Identify which cell holds the provided text, then report its (X, Y) central coordinate. 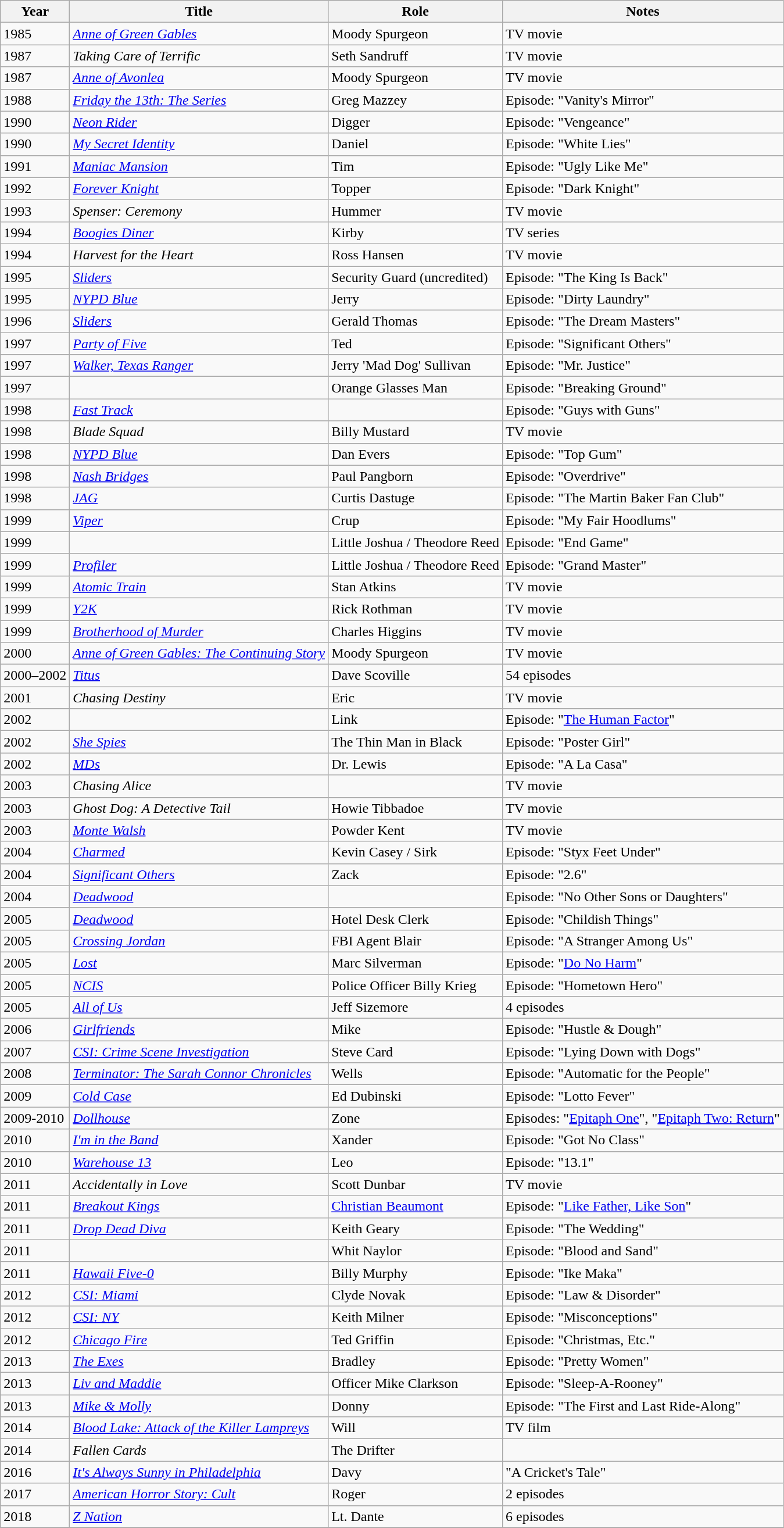
MDs (199, 764)
Will (416, 1428)
Neon Rider (199, 122)
I'm in the Band (199, 1140)
Episode: "Hustle & Dough" (643, 1030)
Episode: "Poster Girl" (643, 742)
Episode: "Overdrive" (643, 476)
Episode: "Lying Down with Dogs" (643, 1052)
Blood Lake: Attack of the Killer Lampreys (199, 1428)
FBI Agent Blair (416, 941)
Anne of Green Gables (199, 34)
Police Officer Billy Krieg (416, 986)
Jeff Sizemore (416, 1008)
2018 (35, 1516)
2008 (35, 1074)
Brotherhood of Murder (199, 631)
Episode: "Like Father, Like Son" (643, 1206)
Harvest for the Heart (199, 255)
Seth Sandruff (416, 56)
Episode: "Law & Disorder" (643, 1295)
Boogies Diner (199, 233)
Episode: "Grand Master" (643, 565)
CSI: Crime Scene Investigation (199, 1052)
Curtis Dastuge (416, 498)
2 episodes (643, 1494)
Dr. Lewis (416, 764)
2000 (35, 654)
Paul Pangborn (416, 476)
TV series (643, 233)
Taking Care of Terrific (199, 56)
Title (199, 12)
Lost (199, 963)
Kevin Casey / Sirk (416, 852)
Dave Scoville (416, 676)
2009-2010 (35, 1118)
Episodes: "Epitaph One", "Epitaph Two: Return" (643, 1118)
2007 (35, 1052)
Zone (416, 1118)
Wells (416, 1074)
Episode: "Ugly Like Me" (643, 166)
Xander (416, 1140)
1993 (35, 210)
Chicago Fire (199, 1339)
6 episodes (643, 1516)
TV film (643, 1428)
Ed Dubinski (416, 1096)
Cold Case (199, 1096)
4 episodes (643, 1008)
2009 (35, 1096)
Rick Rothman (416, 609)
Keith Geary (416, 1229)
CSI: NY (199, 1317)
Donny (416, 1406)
CSI: Miami (199, 1295)
Stan Atkins (416, 587)
Episode: "White Lies" (643, 144)
Episode: "End Game" (643, 542)
Davy (416, 1472)
Episode: "Top Gum" (643, 454)
54 episodes (643, 676)
Blade Squad (199, 432)
Dan Evers (416, 454)
Greg Mazzey (416, 100)
Billy Murphy (416, 1273)
Episode: "A La Casa" (643, 764)
Marc Silverman (416, 963)
Digger (416, 122)
Dollhouse (199, 1118)
The Exes (199, 1362)
Nash Bridges (199, 476)
JAG (199, 498)
Charles Higgins (416, 631)
Jerry (416, 299)
2016 (35, 1472)
Drop Dead Diva (199, 1229)
Officer Mike Clarkson (416, 1384)
Zack (416, 874)
Titus (199, 676)
Episode: "Ike Maka" (643, 1273)
Monte Walsh (199, 830)
Party of Five (199, 344)
Y2K (199, 609)
Episode: "Automatic for the People" (643, 1074)
Episode: "Vengeance" (643, 122)
The Thin Man in Black (416, 742)
Clyde Novak (416, 1295)
Episode: "The Martin Baker Fan Club" (643, 498)
Maniac Mansion (199, 166)
Leo (416, 1162)
Whit Naylor (416, 1251)
Episode: "Significant Others" (643, 344)
Scott Dunbar (416, 1184)
Jerry 'Mad Dog' Sullivan (416, 366)
Forever Knight (199, 188)
American Horror Story: Cult (199, 1494)
Crup (416, 520)
My Secret Identity (199, 144)
Episode: "Childish Things" (643, 919)
2017 (35, 1494)
Significant Others (199, 874)
Episode: "Pretty Women" (643, 1362)
Friday the 13th: The Series (199, 100)
Anne of Green Gables: The Continuing Story (199, 654)
Crossing Jordan (199, 941)
Gerald Thomas (416, 322)
Ross Hansen (416, 255)
Z Nation (199, 1516)
Episode: "Dirty Laundry" (643, 299)
Episode: "The First and Last Ride-Along" (643, 1406)
1996 (35, 322)
Notes (643, 12)
Girlfriends (199, 1030)
Episode: "My Fair Hoodlums" (643, 520)
Year (35, 12)
2000–2002 (35, 676)
Lt. Dante (416, 1516)
Episode: "Mr. Justice" (643, 366)
All of Us (199, 1008)
Ted (416, 344)
Link (416, 720)
Episode: "A Stranger Among Us" (643, 941)
Episode: "Dark Knight" (643, 188)
Episode: "Guys with Guns" (643, 410)
Episode: "Misconceptions" (643, 1317)
Episode: "13.1" (643, 1162)
Keith Milner (416, 1317)
1992 (35, 188)
Spenser: Ceremony (199, 210)
Orange Glasses Man (416, 388)
Role (416, 12)
Eric (416, 698)
Episode: "Styx Feet Under" (643, 852)
NCIS (199, 986)
She Spies (199, 742)
Billy Mustard (416, 432)
It's Always Sunny in Philadelphia (199, 1472)
Anne of Avonlea (199, 78)
Terminator: The Sarah Connor Chronicles (199, 1074)
Episode: "No Other Sons or Daughters" (643, 897)
Fallen Cards (199, 1450)
Episode: "Christmas, Etc." (643, 1339)
Episode: "Breaking Ground" (643, 388)
Tim (416, 166)
Christian Beaumont (416, 1206)
Mike & Molly (199, 1406)
Profiler (199, 565)
Ghost Dog: A Detective Tail (199, 808)
Hummer (416, 210)
Hawaii Five-0 (199, 1273)
Episode: "Sleep-A-Rooney" (643, 1384)
Hotel Desk Clerk (416, 919)
Episode: "Lotto Fever" (643, 1096)
Viper (199, 520)
The Drifter (416, 1450)
Episode: "Got No Class" (643, 1140)
Topper (416, 188)
Episode: "Hometown Hero" (643, 986)
Episode: "Blood and Sand" (643, 1251)
Howie Tibbadoe (416, 808)
Walker, Texas Ranger (199, 366)
2001 (35, 698)
Chasing Alice (199, 786)
Fast Track (199, 410)
1988 (35, 100)
Episode: "The Wedding" (643, 1229)
Accidentally in Love (199, 1184)
Episode: "The King Is Back" (643, 277)
Charmed (199, 852)
1991 (35, 166)
"A Cricket's Tale" (643, 1472)
Episode: "2.6" (643, 874)
Breakout Kings (199, 1206)
Roger (416, 1494)
Chasing Destiny (199, 698)
Episode: "Vanity's Mirror" (643, 100)
Daniel (416, 144)
Warehouse 13 (199, 1162)
Ted Griffin (416, 1339)
2006 (35, 1030)
Atomic Train (199, 587)
Bradley (416, 1362)
Episode: "The Human Factor" (643, 720)
Mike (416, 1030)
Security Guard (uncredited) (416, 277)
Powder Kent (416, 830)
Steve Card (416, 1052)
1985 (35, 34)
Liv and Maddie (199, 1384)
Kirby (416, 233)
Episode: "The Dream Masters" (643, 322)
Episode: "Do No Harm" (643, 963)
